For the text-containing cell, return its midpoint in [X, Y] coordinate format. 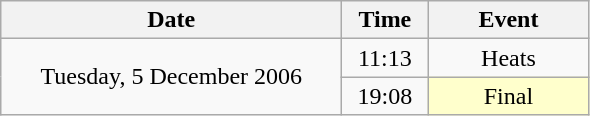
Final [508, 96]
19:08 [385, 96]
Date [172, 20]
Event [508, 20]
Heats [508, 58]
11:13 [385, 58]
Tuesday, 5 December 2006 [172, 77]
Time [385, 20]
